Provide the (x, y) coordinate of the cell's center where the given text is located.  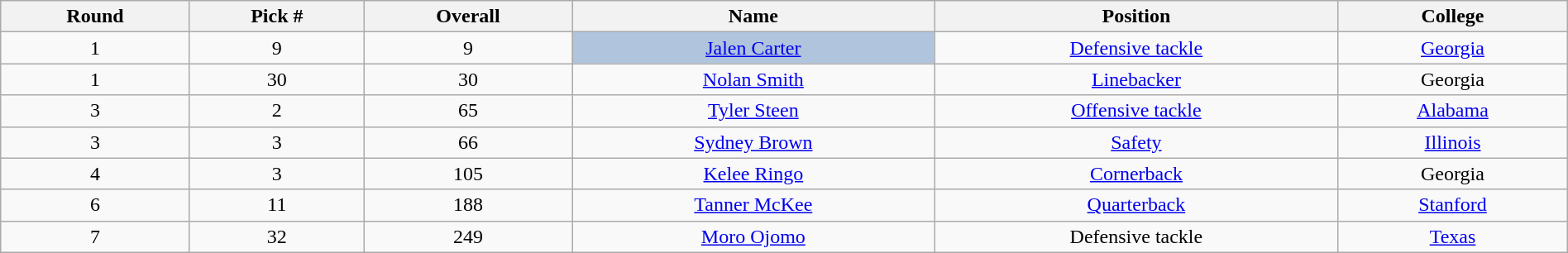
Tyler Steen (754, 111)
Tanner McKee (754, 205)
Overall (468, 17)
Kelee Ringo (754, 174)
249 (468, 236)
188 (468, 205)
Safety (1136, 142)
Nolan Smith (754, 79)
Cornerback (1136, 174)
105 (468, 174)
Quarterback (1136, 205)
7 (95, 236)
Round (95, 17)
Stanford (1453, 205)
Pick # (276, 17)
11 (276, 205)
6 (95, 205)
4 (95, 174)
32 (276, 236)
Offensive tackle (1136, 111)
2 (276, 111)
Sydney Brown (754, 142)
Illinois (1453, 142)
Jalen Carter (754, 48)
College (1453, 17)
Texas (1453, 236)
66 (468, 142)
Position (1136, 17)
65 (468, 111)
Moro Ojomo (754, 236)
Name (754, 17)
Linebacker (1136, 79)
Alabama (1453, 111)
